Capture the cell that displays the provided text and extract its (x, y) central coordinate. 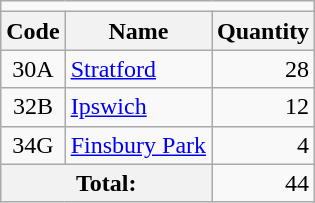
28 (264, 69)
34G (33, 145)
Code (33, 31)
30A (33, 69)
Ipswich (138, 107)
32B (33, 107)
Name (138, 31)
44 (264, 183)
12 (264, 107)
4 (264, 145)
Total: (106, 183)
Finsbury Park (138, 145)
Quantity (264, 31)
Stratford (138, 69)
